Pinpoint the cell where the given text exists, returning its (x, y) midpoint coordinate. 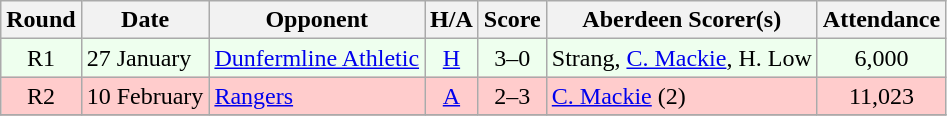
6,000 (881, 58)
27 January (145, 58)
H (452, 58)
Aberdeen Scorer(s) (682, 20)
Opponent (317, 20)
H/A (452, 20)
A (452, 96)
3–0 (512, 58)
Date (145, 20)
Rangers (317, 96)
Dunfermline Athletic (317, 58)
Round (41, 20)
Strang, C. Mackie, H. Low (682, 58)
R1 (41, 58)
Score (512, 20)
R2 (41, 96)
2–3 (512, 96)
11,023 (881, 96)
Attendance (881, 20)
C. Mackie (2) (682, 96)
10 February (145, 96)
